Return the (x, y) coordinate for the center point of the cell that contains the specified text.  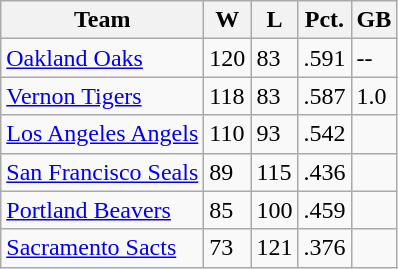
Pct. (324, 20)
Portland Beavers (102, 210)
.591 (324, 58)
.376 (324, 248)
L (274, 20)
110 (228, 134)
89 (228, 172)
85 (228, 210)
Los Angeles Angels (102, 134)
73 (228, 248)
100 (274, 210)
San Francisco Seals (102, 172)
.459 (324, 210)
115 (274, 172)
W (228, 20)
.542 (324, 134)
1.0 (374, 96)
.587 (324, 96)
93 (274, 134)
120 (228, 58)
Team (102, 20)
.436 (324, 172)
121 (274, 248)
Oakland Oaks (102, 58)
118 (228, 96)
Sacramento Sacts (102, 248)
-- (374, 58)
GB (374, 20)
Vernon Tigers (102, 96)
